Return (X, Y) of the center of cell containing provided text 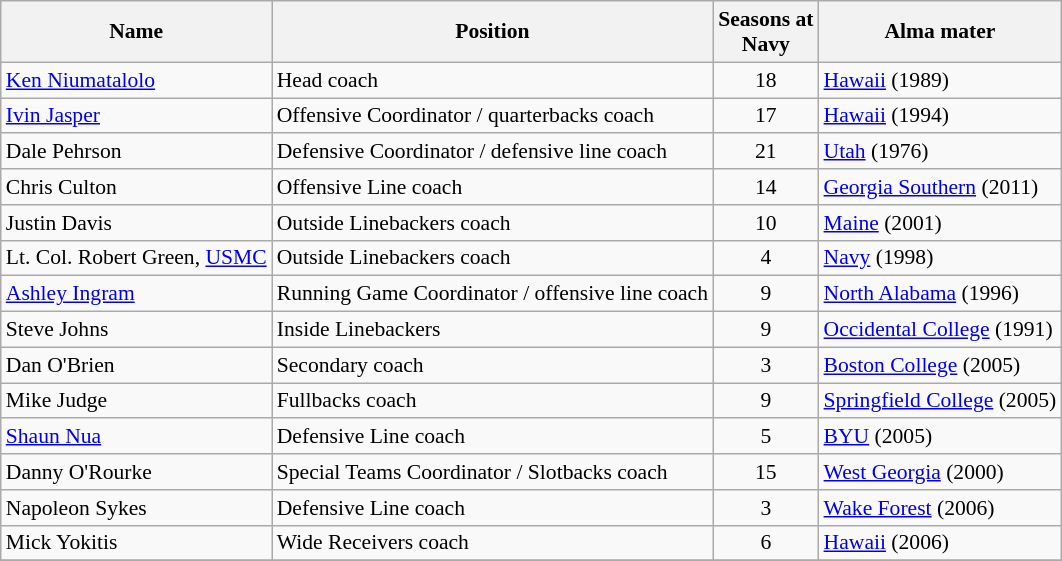
Special Teams Coordinator / Slotbacks coach (492, 472)
Name (136, 32)
Shaun Nua (136, 437)
Dale Pehrson (136, 152)
5 (766, 437)
Ken Niumatalolo (136, 80)
Occidental College (1991) (940, 330)
Alma mater (940, 32)
Seasons atNavy (766, 32)
Head coach (492, 80)
Danny O'Rourke (136, 472)
Wake Forest (2006) (940, 508)
Napoleon Sykes (136, 508)
Hawaii (2006) (940, 543)
Mick Yokitis (136, 543)
6 (766, 543)
21 (766, 152)
Hawaii (1994) (940, 116)
Offensive Coordinator / quarterbacks coach (492, 116)
Boston College (2005) (940, 365)
Position (492, 32)
Navy (1998) (940, 258)
Wide Receivers coach (492, 543)
Springfield College (2005) (940, 401)
Ivin Jasper (136, 116)
Chris Culton (136, 187)
Lt. Col. Robert Green, USMC (136, 258)
Secondary coach (492, 365)
10 (766, 223)
Georgia Southern (2011) (940, 187)
Inside Linebackers (492, 330)
15 (766, 472)
BYU (2005) (940, 437)
Justin Davis (136, 223)
West Georgia (2000) (940, 472)
Ashley Ingram (136, 294)
14 (766, 187)
Defensive Coordinator / defensive line coach (492, 152)
Utah (1976) (940, 152)
Mike Judge (136, 401)
18 (766, 80)
Dan O'Brien (136, 365)
Offensive Line coach (492, 187)
Running Game Coordinator / offensive line coach (492, 294)
17 (766, 116)
4 (766, 258)
Steve Johns (136, 330)
Maine (2001) (940, 223)
North Alabama (1996) (940, 294)
Hawaii (1989) (940, 80)
Fullbacks coach (492, 401)
